Detect which cell encompasses the target text, then output its (x, y) center coordinate. 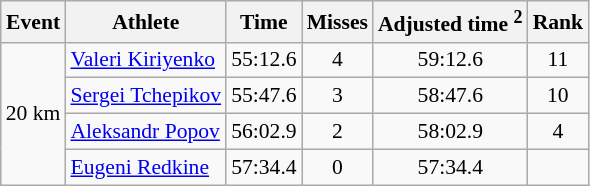
2 (338, 132)
Eugeni Redkine (146, 167)
56:02.9 (264, 132)
11 (558, 60)
59:12.6 (450, 60)
20 km (34, 113)
Event (34, 22)
58:47.6 (450, 96)
Adjusted time 2 (450, 22)
10 (558, 96)
55:12.6 (264, 60)
Rank (558, 22)
58:02.9 (450, 132)
3 (338, 96)
Misses (338, 22)
Valeri Kiriyenko (146, 60)
Athlete (146, 22)
Sergei Tchepikov (146, 96)
55:47.6 (264, 96)
0 (338, 167)
Time (264, 22)
Aleksandr Popov (146, 132)
